Provide the (x, y) coordinate of the cell's center where the given text is located.  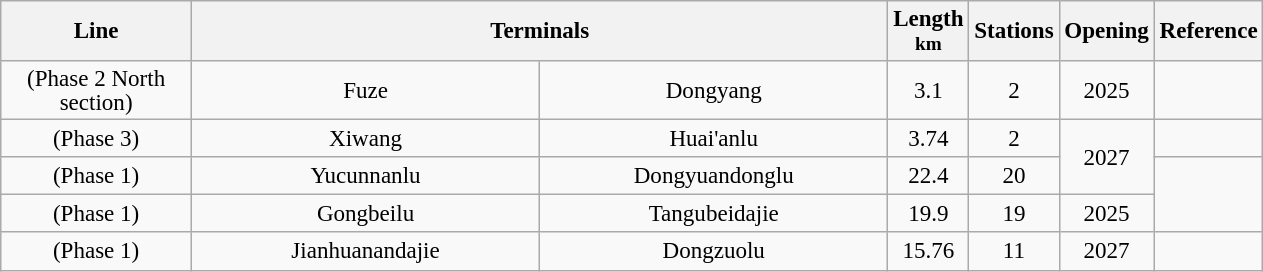
Reference (1208, 31)
15.76 (928, 252)
Fuze (365, 90)
11 (1014, 252)
Stations (1014, 31)
Opening (1106, 31)
Dongyuandonglu (714, 176)
Line (96, 31)
22.4 (928, 176)
Gongbeilu (365, 214)
3.1 (928, 90)
Tangubeidajie (714, 214)
Jianhuanandajie (365, 252)
19.9 (928, 214)
(Phase 3) (96, 139)
Xiwang (365, 139)
20 (1014, 176)
19 (1014, 214)
3.74 (928, 139)
Yucunnanlu (365, 176)
Terminals (539, 31)
Dongzuolu (714, 252)
Huai'anlu (714, 139)
Dongyang (714, 90)
Lengthkm (928, 31)
(Phase 2 North section) (96, 90)
